Pinpoint the cell where the given text exists, returning its [X, Y] midpoint coordinate. 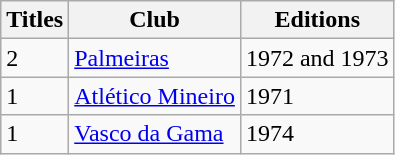
Editions [317, 20]
Titles [35, 20]
2 [35, 58]
Club [155, 20]
1971 [317, 96]
Atlético Mineiro [155, 96]
1974 [317, 134]
Vasco da Gama [155, 134]
1972 and 1973 [317, 58]
Palmeiras [155, 58]
